Search for the cell housing the specified text and yield its [x, y] center coordinate. 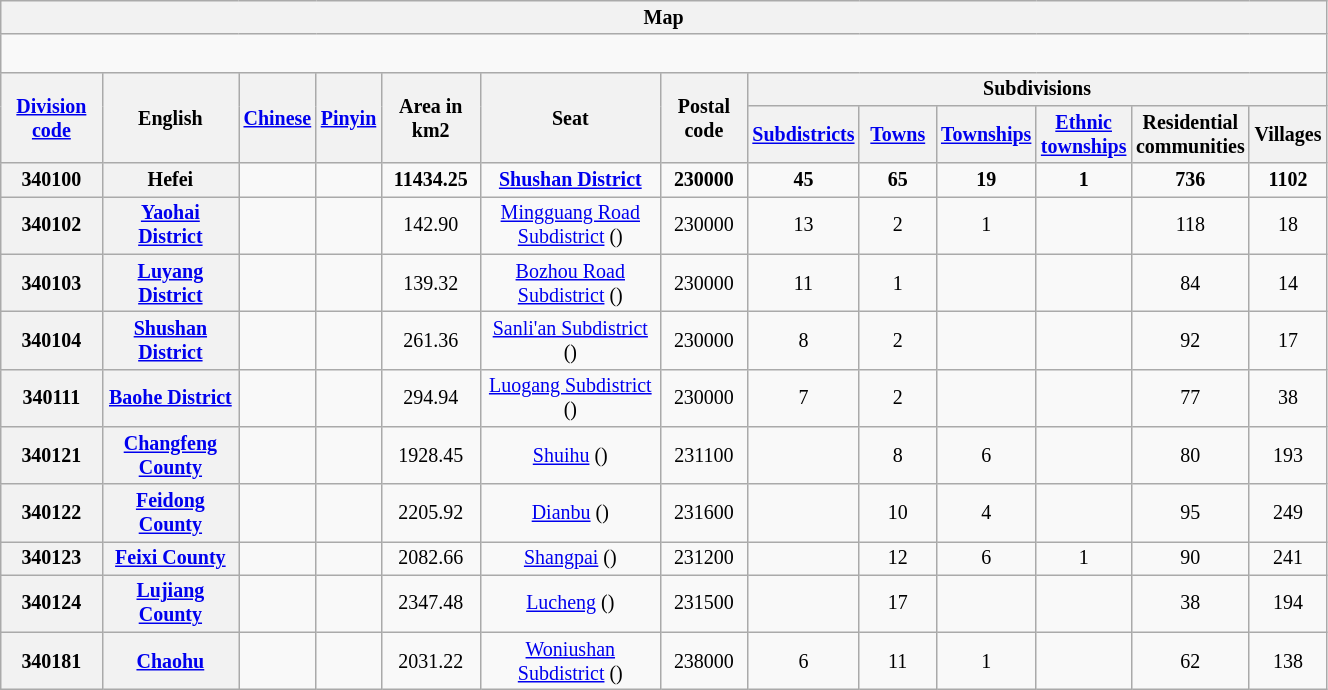
Villages [1288, 134]
Luyang District [170, 282]
77 [1190, 398]
Feixi County [170, 558]
118 [1190, 226]
Postal code [704, 118]
Luogang Subdistrict () [570, 398]
Bozhou Road Subdistrict () [570, 282]
Towns [898, 134]
294.94 [430, 398]
Changfeng County [170, 456]
45 [804, 180]
2082.66 [430, 558]
340123 [52, 558]
4 [986, 512]
340124 [52, 604]
193 [1288, 456]
62 [1190, 662]
139.32 [430, 282]
249 [1288, 512]
231100 [704, 456]
Woniushan Subdistrict () [570, 662]
Shuihu () [570, 456]
238000 [704, 662]
1928.45 [430, 456]
340104 [52, 340]
11434.25 [430, 180]
340111 [52, 398]
Chaohu [170, 662]
2031.22 [430, 662]
Pinyin [348, 118]
Subdivisions [1038, 90]
95 [1190, 512]
231600 [704, 512]
Ethnic townships [1084, 134]
13 [804, 226]
231500 [704, 604]
Baohe District [170, 398]
Yaohai District [170, 226]
736 [1190, 180]
Subdistricts [804, 134]
142.90 [430, 226]
Townships [986, 134]
Shangpai () [570, 558]
Chinese [278, 118]
241 [1288, 558]
340181 [52, 662]
80 [1190, 456]
English [170, 118]
84 [1190, 282]
10 [898, 512]
Mingguang Road Subdistrict () [570, 226]
14 [1288, 282]
2347.48 [430, 604]
Seat [570, 118]
Map [664, 18]
194 [1288, 604]
Sanli'an Subdistrict () [570, 340]
1102 [1288, 180]
340122 [52, 512]
Residential communities [1190, 134]
12 [898, 558]
19 [986, 180]
7 [804, 398]
Dianbu () [570, 512]
Lujiang County [170, 604]
90 [1190, 558]
340100 [52, 180]
2205.92 [430, 512]
340121 [52, 456]
261.36 [430, 340]
Feidong County [170, 512]
340102 [52, 226]
340103 [52, 282]
92 [1190, 340]
Lucheng () [570, 604]
Division code [52, 118]
231200 [704, 558]
Hefei [170, 180]
138 [1288, 662]
65 [898, 180]
18 [1288, 226]
Area in km2 [430, 118]
